Return the [x, y] coordinate for the center point of the cell that contains the specified text.  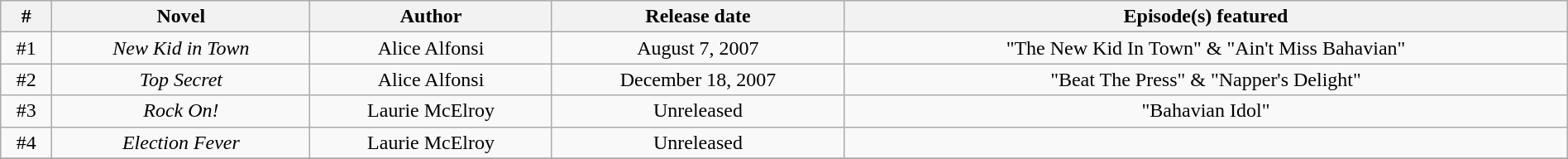
#1 [26, 48]
December 18, 2007 [698, 79]
#4 [26, 142]
Top Secret [181, 79]
Episode(s) featured [1206, 17]
#3 [26, 111]
"Bahavian Idol" [1206, 111]
Novel [181, 17]
"The New Kid In Town" & "Ain't Miss Bahavian" [1206, 48]
August 7, 2007 [698, 48]
# [26, 17]
"Beat The Press" & "Napper's Delight" [1206, 79]
Author [431, 17]
New Kid in Town [181, 48]
Release date [698, 17]
Election Fever [181, 142]
Rock On! [181, 111]
#2 [26, 79]
